Return the (x, y) coordinate for the center point of the cell that contains the specified text.  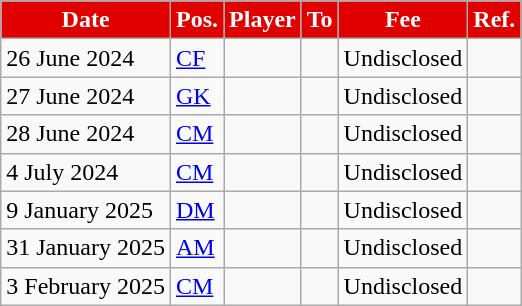
9 January 2025 (86, 210)
26 June 2024 (86, 58)
27 June 2024 (86, 96)
3 February 2025 (86, 286)
31 January 2025 (86, 248)
Date (86, 20)
AM (196, 248)
GK (196, 96)
Player (263, 20)
To (320, 20)
DM (196, 210)
Ref. (494, 20)
4 July 2024 (86, 172)
Fee (403, 20)
CF (196, 58)
28 June 2024 (86, 134)
Pos. (196, 20)
